Detect which cell encompasses the target text, then output its (X, Y) center coordinate. 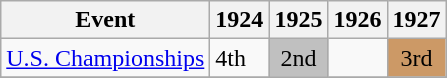
U.S. Championships (106, 58)
Event (106, 20)
1925 (298, 20)
2nd (298, 58)
3rd (416, 58)
1926 (358, 20)
1924 (240, 20)
4th (240, 58)
1927 (416, 20)
